Identify which cell holds the provided text, then report its (x, y) central coordinate. 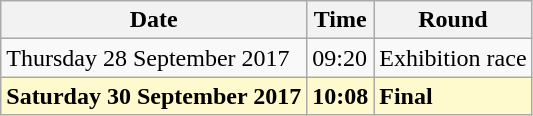
Time (340, 20)
10:08 (340, 96)
Thursday 28 September 2017 (154, 58)
Round (453, 20)
Exhibition race (453, 58)
Date (154, 20)
Final (453, 96)
09:20 (340, 58)
Saturday 30 September 2017 (154, 96)
